Provide the (x, y) coordinate of the cell's center where the given text is located.  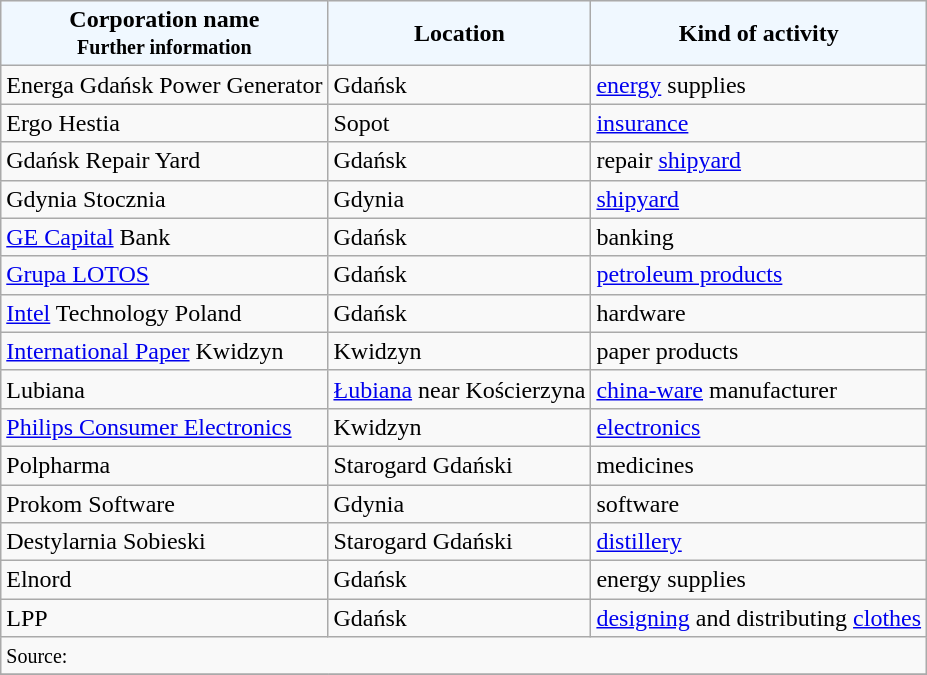
hardware (759, 313)
petroleum products (759, 275)
Gdynia Stocznia (164, 199)
GE Capital Bank (164, 237)
Łubiana near Kościerzyna (460, 389)
designing and distributing clothes (759, 618)
Gdańsk Repair Yard (164, 161)
Grupa LOTOS (164, 275)
International Paper Kwidzyn (164, 351)
Polpharma (164, 465)
insurance (759, 123)
Energa Gdańsk Power Generator (164, 85)
paper products (759, 351)
Elnord (164, 580)
china-ware manufacturer (759, 389)
electronics (759, 427)
software (759, 503)
Source: (464, 656)
Destylarnia Sobieski (164, 542)
Kind of activity (759, 34)
Prokom Software (164, 503)
Ergo Hestia (164, 123)
shipyard (759, 199)
distillery (759, 542)
Location (460, 34)
LPP (164, 618)
Intel Technology Poland (164, 313)
Sopot (460, 123)
Lubiana (164, 389)
banking (759, 237)
medicines (759, 465)
repair shipyard (759, 161)
Corporation name Further information (164, 34)
Philips Consumer Electronics (164, 427)
